Scan for the cell matching the given text and deliver its (x, y) coordinate at center. 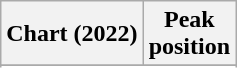
Chart (2022) (72, 34)
Peakposition (189, 34)
